From the cell containing the given text, extract its center point as [x, y] coordinate. 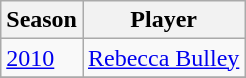
2010 [42, 58]
Season [42, 20]
Rebecca Bulley [163, 58]
Player [163, 20]
